Identify which cell holds the provided text, then report its [X, Y] central coordinate. 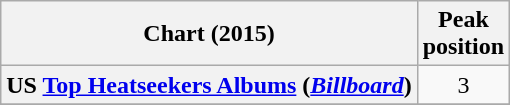
Chart (2015) [209, 34]
3 [463, 85]
US Top Heatseekers Albums (Billboard) [209, 85]
Peakposition [463, 34]
